Detect which cell encompasses the target text, then output its (x, y) center coordinate. 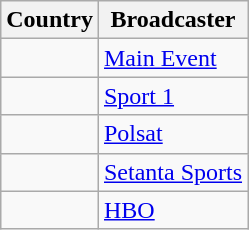
Sport 1 (172, 96)
Main Event (172, 58)
Broadcaster (172, 20)
Polsat (172, 134)
Setanta Sports (172, 172)
Country (50, 20)
HBO (172, 210)
